Extract the (x, y) coordinate from the center of the cell holding the provided text.  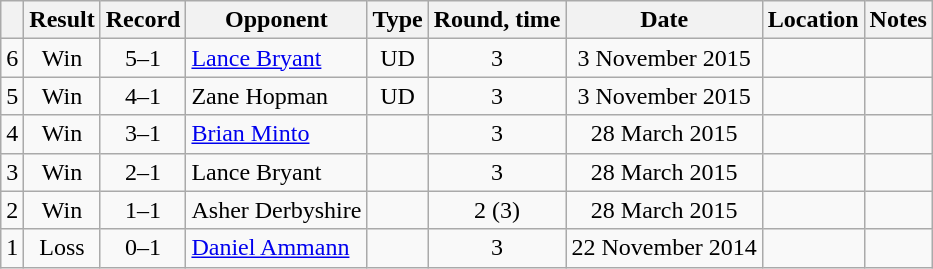
0–1 (143, 248)
Result (62, 20)
Notes (898, 20)
Date (664, 20)
Round, time (497, 20)
5–1 (143, 58)
4–1 (143, 96)
Opponent (276, 20)
Brian Minto (276, 134)
Daniel Ammann (276, 248)
22 November 2014 (664, 248)
Asher Derbyshire (276, 210)
Location (813, 20)
Zane Hopman (276, 96)
Record (143, 20)
3–1 (143, 134)
1–1 (143, 210)
4 (12, 134)
Loss (62, 248)
2–1 (143, 172)
2 (12, 210)
1 (12, 248)
6 (12, 58)
2 (3) (497, 210)
Type (398, 20)
5 (12, 96)
